Pinpoint the cell where the given text exists, returning its (x, y) midpoint coordinate. 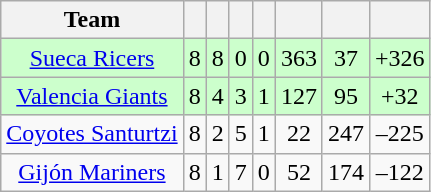
7 (240, 172)
22 (298, 134)
52 (298, 172)
Sueca Ricers (92, 58)
+32 (400, 96)
2 (218, 134)
247 (346, 134)
127 (298, 96)
–225 (400, 134)
Gijón Mariners (92, 172)
Coyotes Santurtzi (92, 134)
3 (240, 96)
–122 (400, 172)
5 (240, 134)
Team (92, 20)
37 (346, 58)
174 (346, 172)
363 (298, 58)
+326 (400, 58)
95 (346, 96)
4 (218, 96)
Valencia Giants (92, 96)
